Identify which cell holds the provided text, then report its [X, Y] central coordinate. 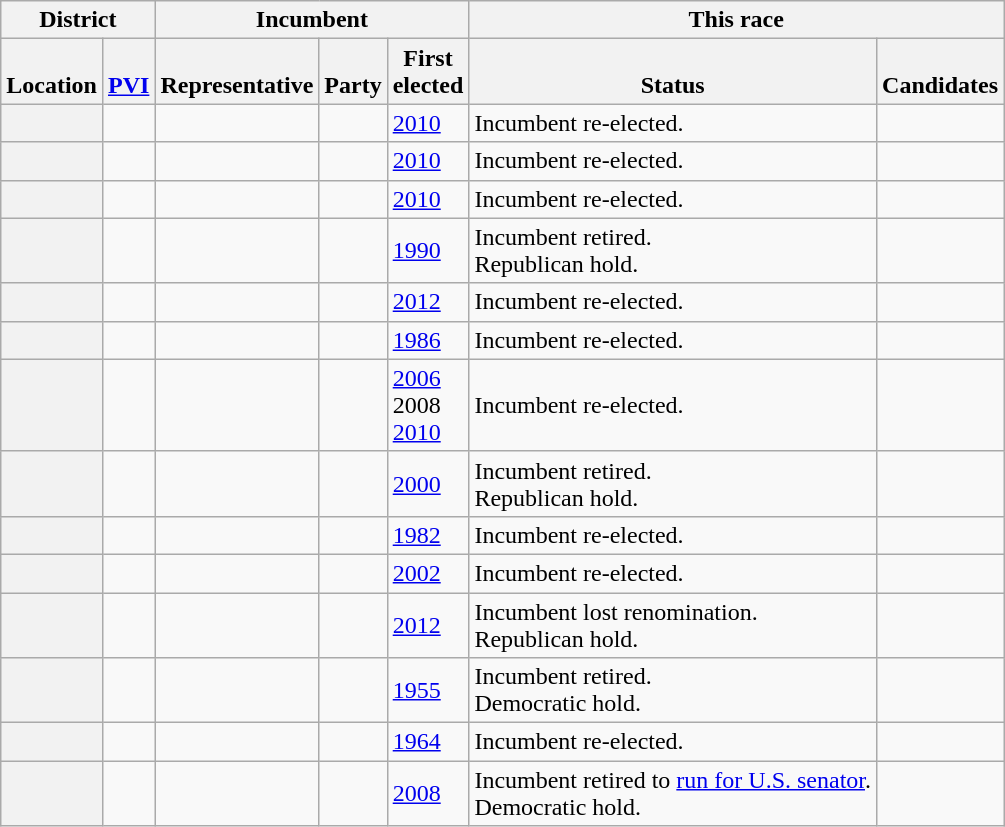
1986 [428, 340]
1982 [428, 535]
Incumbent retired.Democratic hold. [673, 690]
2002 [428, 573]
20062008 2010 [428, 405]
Status [673, 72]
Party [353, 72]
Candidates [940, 72]
PVI [128, 72]
1955 [428, 690]
District [78, 20]
Representative [237, 72]
Location [52, 72]
1990 [428, 250]
Incumbent [312, 20]
2000 [428, 484]
1964 [428, 742]
Incumbent lost renomination.Republican hold. [673, 624]
This race [736, 20]
2008 [428, 794]
Firstelected [428, 72]
Incumbent retired to run for U.S. senator.Democratic hold. [673, 794]
